Search for the cell housing the specified text and yield its [x, y] center coordinate. 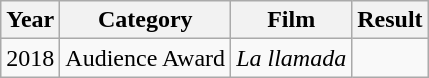
Audience Award [146, 58]
La llamada [292, 58]
Year [30, 20]
Result [390, 20]
2018 [30, 58]
Category [146, 20]
Film [292, 20]
